Identify which cell holds the provided text, then report its [x, y] central coordinate. 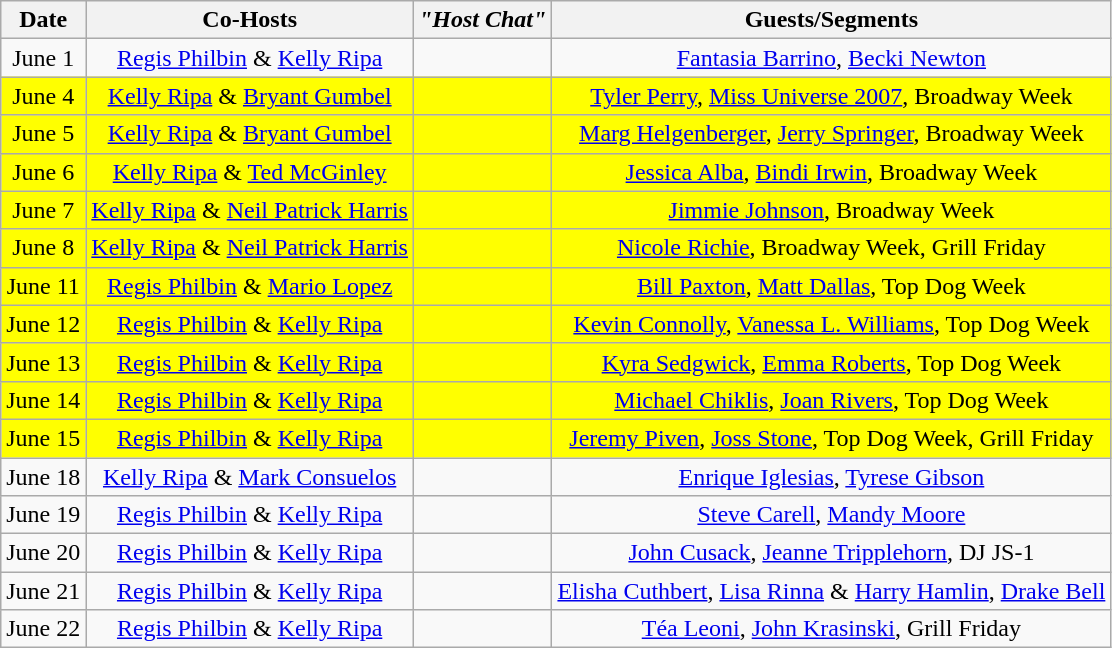
Téa Leoni, John Krasinski, Grill Friday [832, 629]
June 1 [44, 58]
Kyra Sedgwick, Emma Roberts, Top Dog Week [832, 362]
June 22 [44, 629]
Tyler Perry, Miss Universe 2007, Broadway Week [832, 96]
Jessica Alba, Bindi Irwin, Broadway Week [832, 172]
June 7 [44, 210]
June 14 [44, 400]
Fantasia Barrino, Becki Newton [832, 58]
June 18 [44, 477]
June 4 [44, 96]
Steve Carell, Mandy Moore [832, 515]
Date [44, 20]
Elisha Cuthbert, Lisa Rinna & Harry Hamlin, Drake Bell [832, 591]
Kevin Connolly, Vanessa L. Williams, Top Dog Week [832, 324]
Michael Chiklis, Joan Rivers, Top Dog Week [832, 400]
June 8 [44, 248]
Jeremy Piven, Joss Stone, Top Dog Week, Grill Friday [832, 438]
John Cusack, Jeanne Tripplehorn, DJ JS-1 [832, 553]
Bill Paxton, Matt Dallas, Top Dog Week [832, 286]
Nicole Richie, Broadway Week, Grill Friday [832, 248]
June 5 [44, 134]
June 11 [44, 286]
June 6 [44, 172]
June 21 [44, 591]
Regis Philbin & Mario Lopez [250, 286]
June 13 [44, 362]
Guests/Segments [832, 20]
Kelly Ripa & Ted McGinley [250, 172]
June 12 [44, 324]
June 19 [44, 515]
Kelly Ripa & Mark Consuelos [250, 477]
Co-Hosts [250, 20]
June 15 [44, 438]
Marg Helgenberger, Jerry Springer, Broadway Week [832, 134]
"Host Chat" [482, 20]
Enrique Iglesias, Tyrese Gibson [832, 477]
June 20 [44, 553]
Jimmie Johnson, Broadway Week [832, 210]
